Locate the cell with the specified text and output its [X, Y] center coordinate. 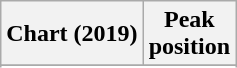
Chart (2019) [72, 34]
Peakposition [189, 34]
